Pinpoint the cell where the given text exists, returning its [x, y] midpoint coordinate. 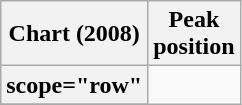
Peakposition [194, 34]
Chart (2008) [74, 34]
scope="row" [74, 85]
